Output the (x, y) coordinate of the center of the cell containing the given text.  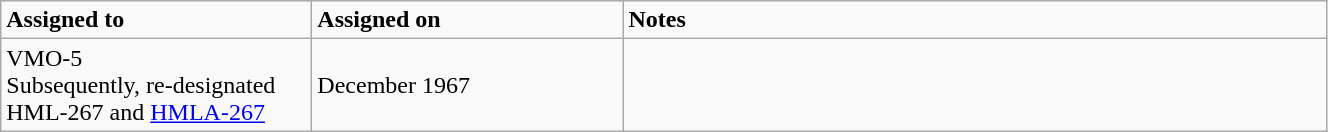
Assigned on (468, 20)
December 1967 (468, 85)
Assigned to (156, 20)
Notes (975, 20)
VMO-5Subsequently, re-designated HML-267 and HMLA-267 (156, 85)
